Detect which cell encompasses the target text, then output its (x, y) center coordinate. 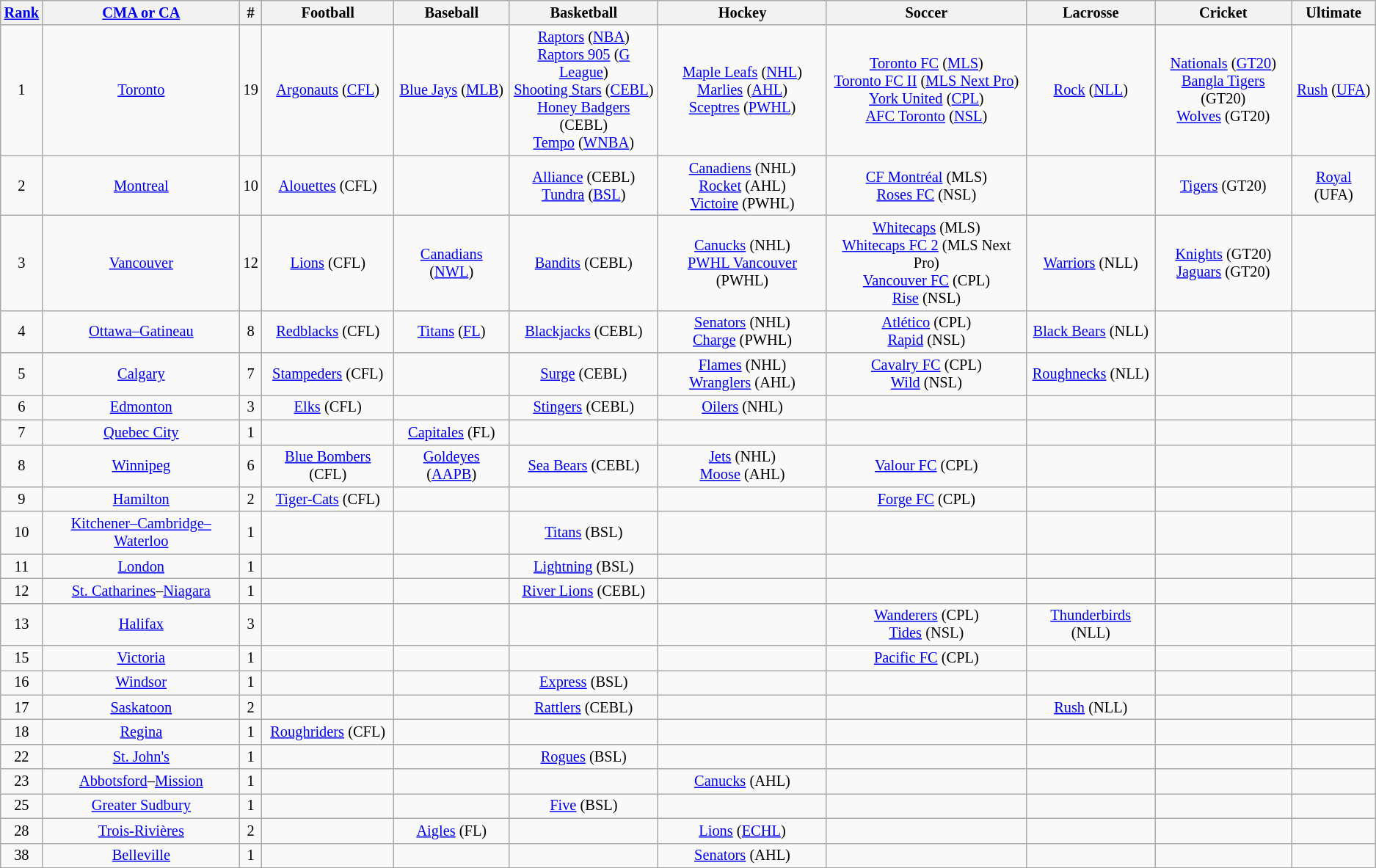
London (141, 566)
Whitecaps (MLS)Whitecaps FC 2 (MLS Next Pro)Vancouver FC (CPL)Rise (NSL) (926, 263)
Saskatoon (141, 707)
Thunderbirds (NLL) (1091, 624)
19 (251, 90)
Abbotsford–Mission (141, 781)
Jets (NHL)Moose (AHL) (743, 466)
Stampeders (CFL) (328, 374)
Rock (NLL) (1091, 90)
Tigers (GT20) (1223, 186)
28 (22, 831)
Alliance (CEBL) Tundra (BSL) (584, 186)
13 (22, 624)
Blue Bombers (CFL) (328, 466)
Lions (ECHL) (743, 831)
Titans (FL) (452, 332)
Canucks (AHL) (743, 781)
Oilers (NHL) (743, 407)
Rogues (BSL) (584, 756)
Raptors (NBA)Raptors 905 (G League)Shooting Stars (CEBL)Honey Badgers (CEBL)Tempo (WNBA) (584, 90)
38 (22, 856)
CMA or CA (141, 12)
Black Bears (NLL) (1091, 332)
9 (22, 499)
River Lions (CEBL) (584, 591)
16 (22, 682)
Trois-Rivières (141, 831)
Greater Sudbury (141, 806)
Hockey (743, 12)
Belleville (141, 856)
Titans (BSL) (584, 533)
Atlético (CPL) Rapid (NSL) (926, 332)
Lions (CFL) (328, 263)
Flames (NHL)Wranglers (AHL) (743, 374)
Bandits (CEBL) (584, 263)
Sea Bears (CEBL) (584, 466)
Lacrosse (1091, 12)
Calgary (141, 374)
Canadians (NWL) (452, 263)
Wanderers (CPL) Tides (NSL) (926, 624)
18 (22, 732)
Roughriders (CFL) (328, 732)
CF Montréal (MLS) Roses FC (NSL) (926, 186)
St. Catharines–Niagara (141, 591)
Ultimate (1334, 12)
11 (22, 566)
Blackjacks (CEBL) (584, 332)
Windsor (141, 682)
Alouettes (CFL) (328, 186)
Ottawa–Gatineau (141, 332)
Royal (UFA) (1334, 186)
Senators (AHL) (743, 856)
Nationals (GT20)Bangla Tigers (GT20)Wolves (GT20) (1223, 90)
Winnipeg (141, 466)
Tiger-Cats (CFL) (328, 499)
Senators (NHL) Charge (PWHL) (743, 332)
Rush (UFA) (1334, 90)
5 (22, 374)
Lightning (BSL) (584, 566)
Forge FC (CPL) (926, 499)
Hamilton (141, 499)
Baseball (452, 12)
Redblacks (CFL) (328, 332)
Elks (CFL) (328, 407)
Kitchener–Cambridge–Waterloo (141, 533)
Vancouver (141, 263)
Halifax (141, 624)
Valour FC (CPL) (926, 466)
Toronto FC (MLS)Toronto FC II (MLS Next Pro)York United (CPL)AFC Toronto (NSL) (926, 90)
Rush (NLL) (1091, 707)
Cricket (1223, 12)
Five (BSL) (584, 806)
22 (22, 756)
Cavalry FC (CPL) Wild (NSL) (926, 374)
Regina (141, 732)
# (251, 12)
4 (22, 332)
Rank (22, 12)
Blue Jays (MLB) (452, 90)
Argonauts (CFL) (328, 90)
Toronto (141, 90)
15 (22, 658)
Roughnecks (NLL) (1091, 374)
St. John's (141, 756)
Victoria (141, 658)
Edmonton (141, 407)
Surge (CEBL) (584, 374)
Rattlers (CEBL) (584, 707)
Stingers (CEBL) (584, 407)
25 (22, 806)
Canadiens (NHL)Rocket (AHL) Victoire (PWHL) (743, 186)
Goldeyes (AAPB) (452, 466)
Maple Leafs (NHL)Marlies (AHL)Sceptres (PWHL) (743, 90)
Football (328, 12)
Quebec City (141, 432)
Basketball (584, 12)
23 (22, 781)
Express (BSL) (584, 682)
Canucks (NHL) PWHL Vancouver (PWHL) (743, 263)
Montreal (141, 186)
Pacific FC (CPL) (926, 658)
Aigles (FL) (452, 831)
Soccer (926, 12)
Warriors (NLL) (1091, 263)
17 (22, 707)
Capitales (FL) (452, 432)
Knights (GT20)Jaguars (GT20) (1223, 263)
